Provide the [x, y] coordinate of the cell's center where the given text is located.  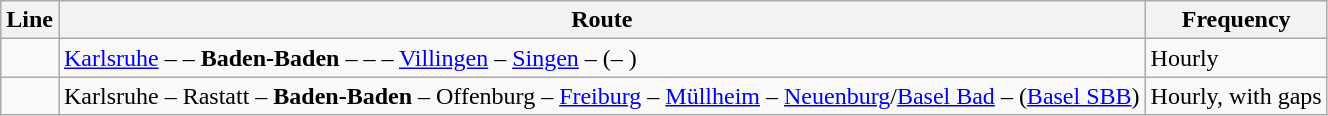
Karlsruhe – – Baden-Baden – – – Villingen – Singen – (– ) [602, 58]
Route [602, 20]
Hourly [1236, 58]
Hourly, with gaps [1236, 96]
Karlsruhe – Rastatt – Baden-Baden – Offenburg – Freiburg – Müllheim – Neuenburg/Basel Bad – (Basel SBB) [602, 96]
Frequency [1236, 20]
Line [30, 20]
